For the text-containing cell, return its midpoint in [X, Y] coordinate format. 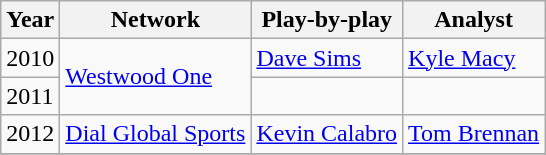
Network [156, 20]
Year [30, 20]
Analyst [474, 20]
2010 [30, 58]
Tom Brennan [474, 134]
Westwood One [156, 77]
2012 [30, 134]
2011 [30, 96]
Kevin Calabro [327, 134]
Play-by-play [327, 20]
Dave Sims [327, 58]
Kyle Macy [474, 58]
Dial Global Sports [156, 134]
